For the text-containing cell, return its midpoint in (X, Y) coordinate format. 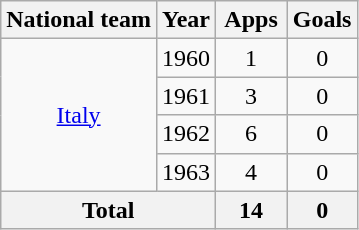
1961 (186, 96)
3 (252, 96)
1963 (186, 172)
Year (186, 20)
Italy (79, 115)
14 (252, 210)
Goals (322, 20)
6 (252, 134)
4 (252, 172)
Total (108, 210)
1962 (186, 134)
Apps (252, 20)
National team (79, 20)
1960 (186, 58)
1 (252, 58)
